Pinpoint the cell where the given text exists, returning its (x, y) midpoint coordinate. 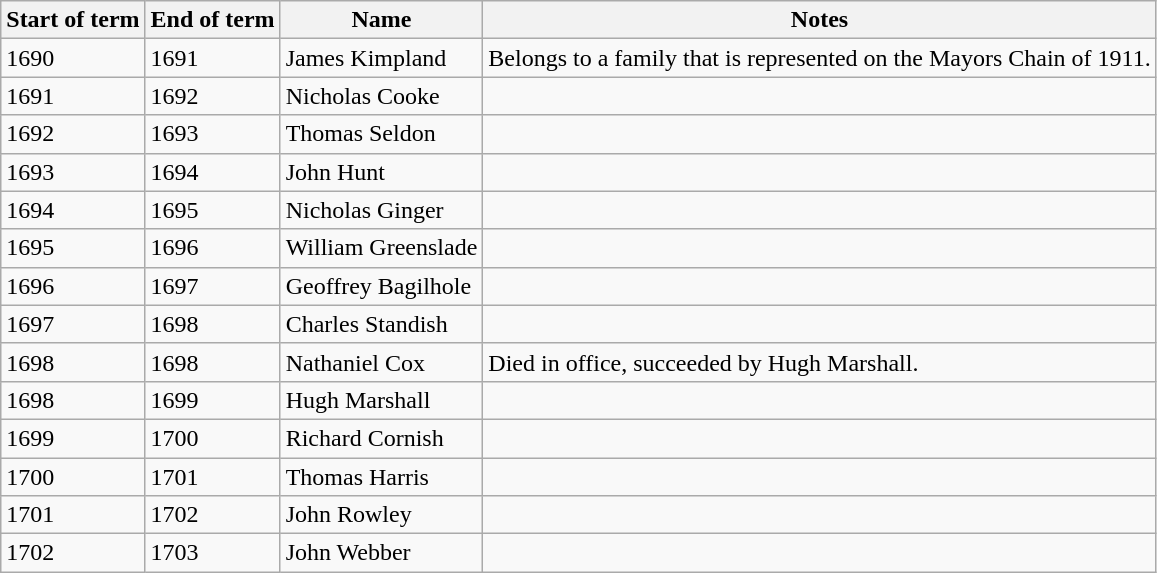
Notes (820, 20)
Start of term (73, 20)
Hugh Marshall (382, 400)
James Kimpland (382, 58)
Belongs to a family that is represented on the Mayors Chain of 1911. (820, 58)
Name (382, 20)
Richard Cornish (382, 438)
John Rowley (382, 515)
William Greenslade (382, 248)
Charles Standish (382, 324)
Thomas Harris (382, 477)
1703 (212, 553)
John Webber (382, 553)
Geoffrey Bagilhole (382, 286)
End of term (212, 20)
Nicholas Ginger (382, 210)
John Hunt (382, 172)
Died in office, succeeded by Hugh Marshall. (820, 362)
1690 (73, 58)
Nicholas Cooke (382, 96)
Thomas Seldon (382, 134)
Nathaniel Cox (382, 362)
